Locate the cell with the specified text and output its [X, Y] center coordinate. 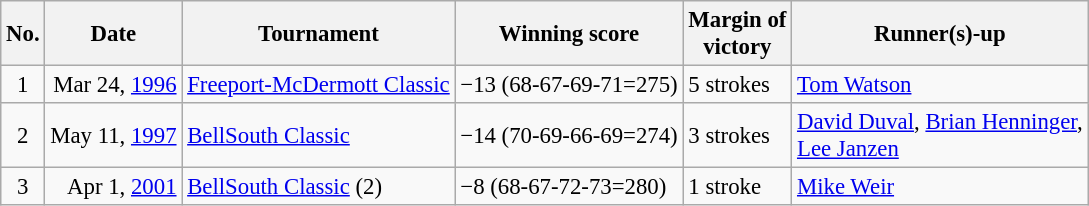
Margin ofvictory [738, 34]
Tournament [318, 34]
Winning score [569, 34]
Mar 24, 1996 [114, 85]
Freeport-McDermott Classic [318, 85]
BellSouth Classic [318, 136]
1 stroke [738, 187]
Mike Weir [940, 187]
5 strokes [738, 85]
2 [23, 136]
Apr 1, 2001 [114, 187]
1 [23, 85]
−13 (68-67-69-71=275) [569, 85]
David Duval, Brian Henninger, Lee Janzen [940, 136]
−14 (70-69-66-69=274) [569, 136]
May 11, 1997 [114, 136]
3 [23, 187]
No. [23, 34]
3 strokes [738, 136]
−8 (68-67-72-73=280) [569, 187]
Tom Watson [940, 85]
Runner(s)-up [940, 34]
BellSouth Classic (2) [318, 187]
Date [114, 34]
